Return (X, Y) of the center of cell containing provided text 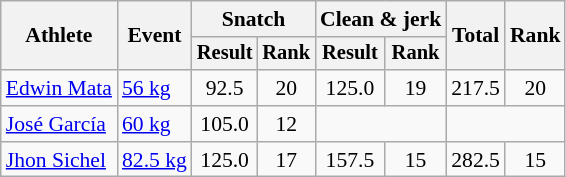
Event (154, 36)
Clean & jerk (380, 19)
105.0 (225, 124)
125.0 (350, 88)
Total (476, 36)
19 (416, 88)
217.5 (476, 88)
Edwin Mata (59, 88)
José García (59, 124)
92.5 (225, 88)
Snatch (254, 19)
Athlete (59, 36)
56 kg (154, 88)
60 kg (154, 124)
12 (286, 124)
